Scan for the cell matching the given text and deliver its (X, Y) coordinate at center. 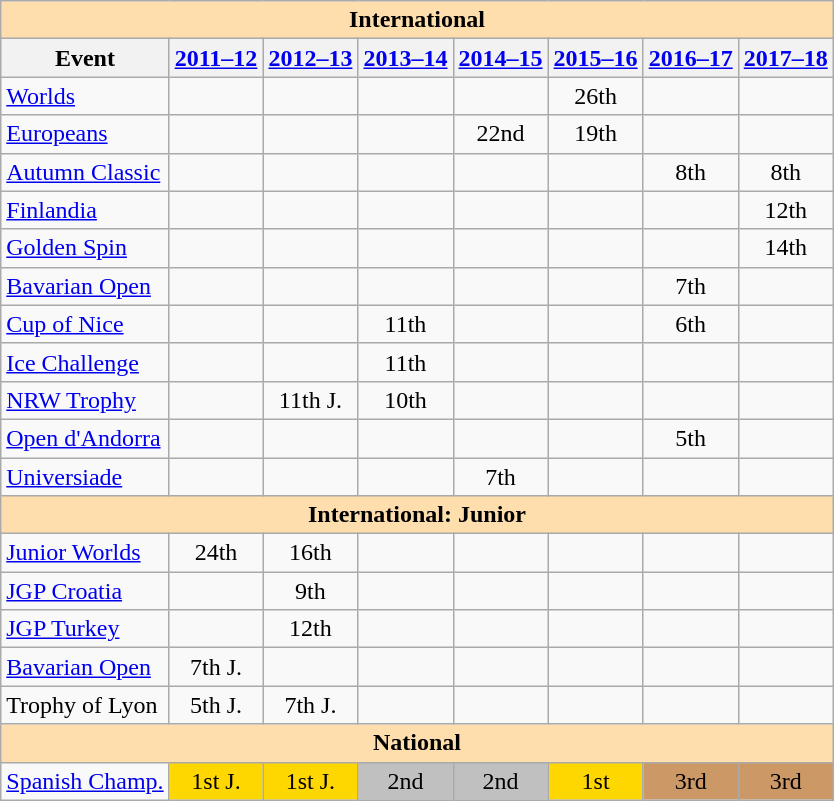
Worlds (85, 96)
Finlandia (85, 210)
NRW Trophy (85, 400)
24th (216, 553)
11th J. (310, 400)
5th J. (216, 705)
JGP Croatia (85, 591)
22nd (500, 134)
2016–17 (690, 58)
2017–18 (786, 58)
2015–16 (596, 58)
10th (406, 400)
2013–14 (406, 58)
1st (596, 781)
19th (596, 134)
6th (690, 324)
16th (310, 553)
Open d'Andorra (85, 438)
Cup of Nice (85, 324)
Golden Spin (85, 248)
International (418, 20)
International: Junior (418, 515)
2012–13 (310, 58)
2014–15 (500, 58)
Ice Challenge (85, 362)
JGP Turkey (85, 629)
14th (786, 248)
5th (690, 438)
Junior Worlds (85, 553)
Event (85, 58)
Autumn Classic (85, 172)
Trophy of Lyon (85, 705)
26th (596, 96)
Europeans (85, 134)
9th (310, 591)
Universiade (85, 477)
Spanish Champ. (85, 781)
2011–12 (216, 58)
National (418, 743)
